Capture the cell that displays the provided text and extract its (X, Y) central coordinate. 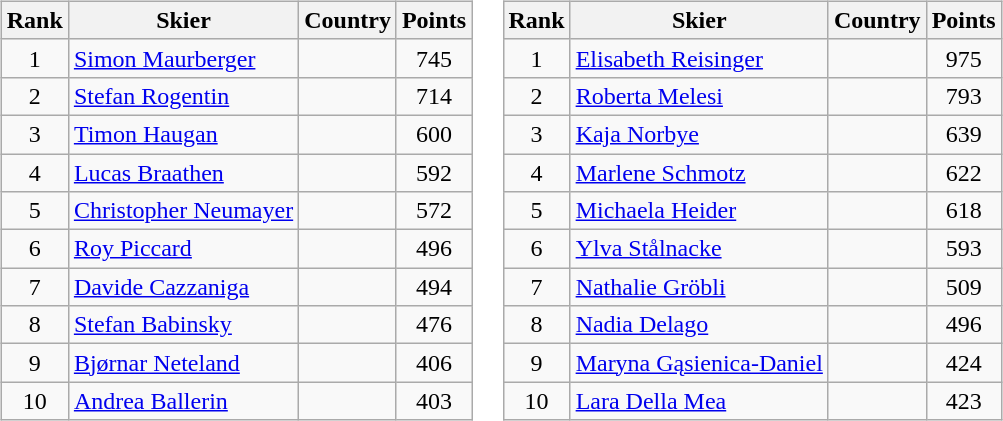
639 (964, 134)
Michaela Heider (699, 211)
494 (434, 287)
Timon Haugan (183, 134)
622 (964, 173)
424 (964, 363)
Lara Della Mea (699, 401)
509 (964, 287)
600 (434, 134)
Stefan Rogentin (183, 96)
975 (964, 58)
Kaja Norbye (699, 134)
Maryna Gąsienica-Daniel (699, 363)
Stefan Babinsky (183, 325)
618 (964, 211)
Nathalie Gröbli (699, 287)
592 (434, 173)
745 (434, 58)
476 (434, 325)
714 (434, 96)
Roy Piccard (183, 249)
Elisabeth Reisinger (699, 58)
Ylva Stålnacke (699, 249)
Lucas Braathen (183, 173)
793 (964, 96)
593 (964, 249)
423 (964, 401)
406 (434, 363)
Simon Maurberger (183, 58)
Andrea Ballerin (183, 401)
Christopher Neumayer (183, 211)
Davide Cazzaniga (183, 287)
Bjørnar Neteland (183, 363)
Roberta Melesi (699, 96)
403 (434, 401)
Nadia Delago (699, 325)
Marlene Schmotz (699, 173)
572 (434, 211)
